Output the [x, y] coordinate of the center of the cell containing the given text.  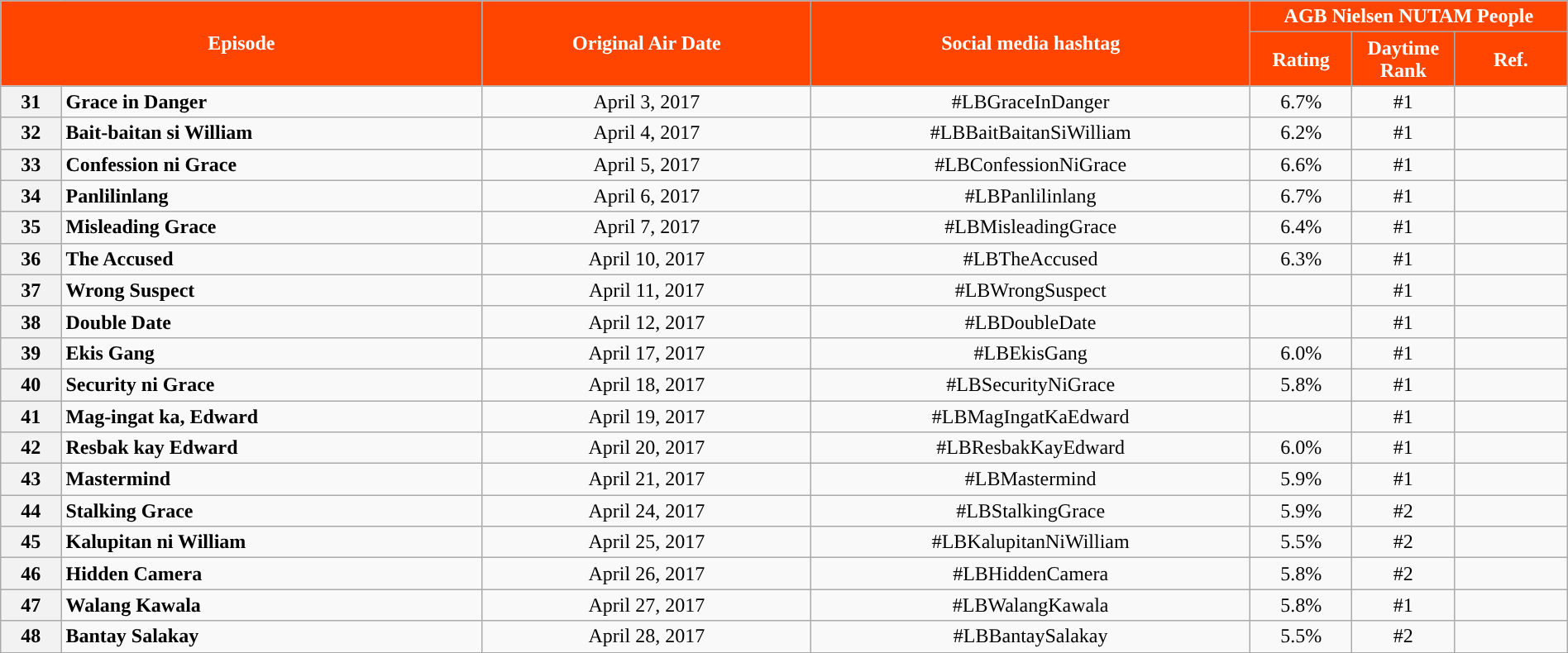
47 [31, 605]
Rating [1301, 60]
6.4% [1301, 227]
April 4, 2017 [647, 133]
Bait-baitan si William [271, 133]
#LBResbakKayEdward [1030, 448]
Bantay Salakay [271, 636]
46 [31, 574]
Panlilinlang [271, 196]
April 11, 2017 [647, 290]
Confession ni Grace [271, 164]
Hidden Camera [271, 574]
April 21, 2017 [647, 479]
33 [31, 164]
34 [31, 196]
6.6% [1301, 164]
45 [31, 542]
#LBDoubleDate [1030, 322]
April 7, 2017 [647, 227]
Resbak kay Edward [271, 448]
The Accused [271, 259]
#LBWrongSuspect [1030, 290]
Ref. [1512, 60]
42 [31, 448]
#LBSecurityNiGrace [1030, 384]
Original Air Date [647, 43]
#LBConfessionNiGrace [1030, 164]
#LBPanlilinlang [1030, 196]
Ekis Gang [271, 353]
Episode [241, 43]
April 26, 2017 [647, 574]
April 19, 2017 [647, 416]
AGB Nielsen NUTAM People [1408, 17]
Mag-ingat ka, Edward [271, 416]
Social media hashtag [1030, 43]
#LBStalkingGrace [1030, 511]
38 [31, 322]
April 6, 2017 [647, 196]
#LBEkisGang [1030, 353]
#LBGraceInDanger [1030, 102]
#LBMagIngatKaEdward [1030, 416]
#LBTheAccused [1030, 259]
43 [31, 479]
44 [31, 511]
April 5, 2017 [647, 164]
#LBBaitBaitanSiWilliam [1030, 133]
April 27, 2017 [647, 605]
Stalking Grace [271, 511]
Kalupitan ni William [271, 542]
#LBKalupitanNiWilliam [1030, 542]
Grace in Danger [271, 102]
#LBMisleadingGrace [1030, 227]
#LBHiddenCamera [1030, 574]
Wrong Suspect [271, 290]
6.3% [1301, 259]
April 24, 2017 [647, 511]
Mastermind [271, 479]
April 25, 2017 [647, 542]
41 [31, 416]
Walang Kawala [271, 605]
April 3, 2017 [647, 102]
40 [31, 384]
DaytimeRank [1403, 60]
April 28, 2017 [647, 636]
31 [31, 102]
Misleading Grace [271, 227]
April 20, 2017 [647, 448]
#LBBantaySalakay [1030, 636]
April 18, 2017 [647, 384]
39 [31, 353]
#LBWalangKawala [1030, 605]
April 10, 2017 [647, 259]
April 17, 2017 [647, 353]
37 [31, 290]
32 [31, 133]
35 [31, 227]
6.2% [1301, 133]
#LBMastermind [1030, 479]
Double Date [271, 322]
36 [31, 259]
48 [31, 636]
April 12, 2017 [647, 322]
Security ni Grace [271, 384]
